Provide the (x, y) coordinate of the cell's center where the given text is located.  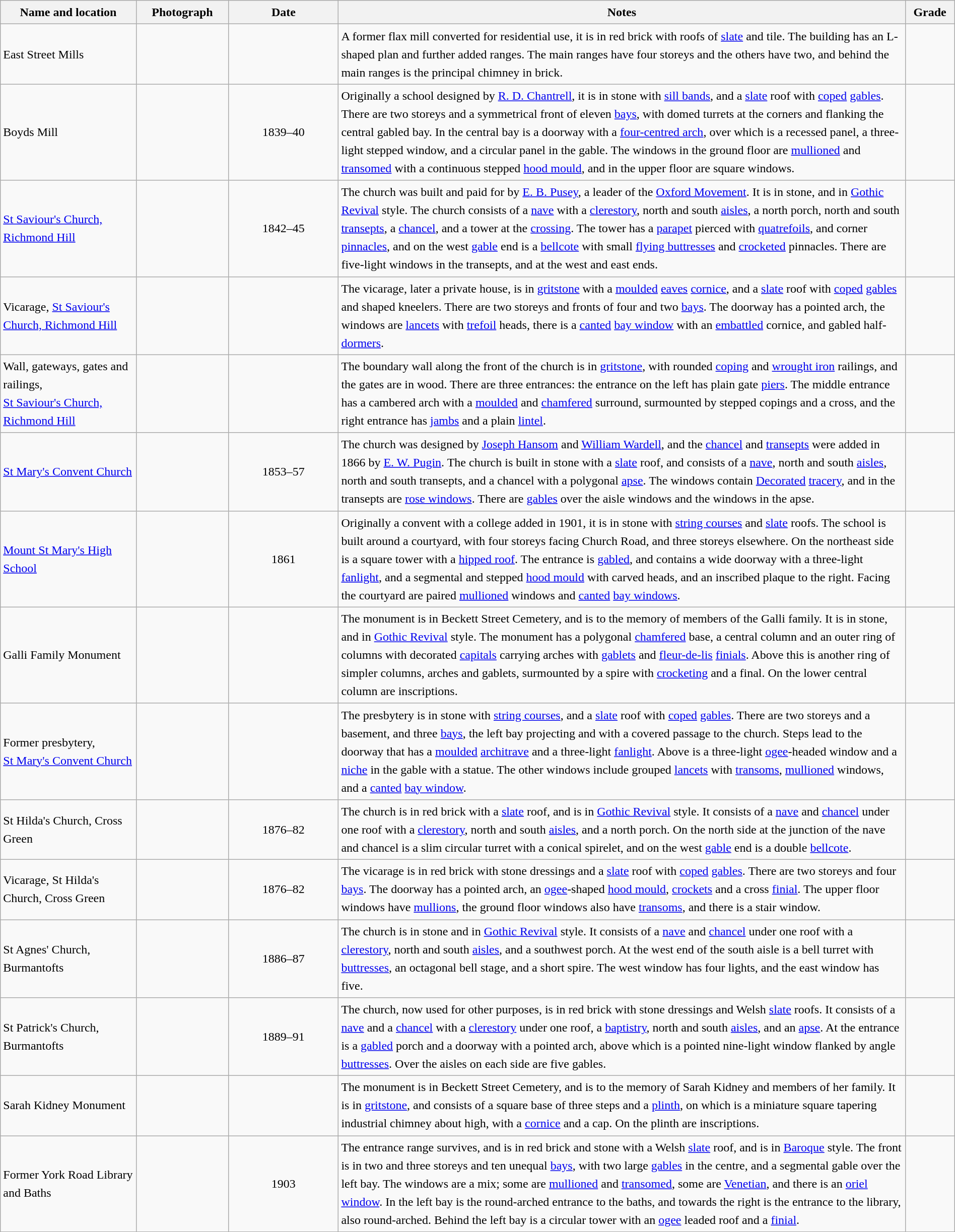
Photograph (182, 12)
St Mary's Convent Church (69, 471)
1842–45 (284, 229)
Vicarage, St Saviour's Church, Richmond Hill (69, 315)
St Saviour's Church, Richmond Hill (69, 229)
Mount St Mary's High School (69, 559)
1903 (284, 1184)
East Street Mills (69, 54)
Former presbytery,St Mary's Convent Church (69, 751)
Boyds Mill (69, 132)
Sarah Kidney Monument (69, 1106)
Vicarage, St Hilda's Church, Cross Green (69, 889)
St Hilda's Church, Cross Green (69, 829)
St Agnes' Church, Burmantofts (69, 959)
1853–57 (284, 471)
Wall, gateways, gates and railings,St Saviour's Church, Richmond Hill (69, 394)
1839–40 (284, 132)
Name and location (69, 12)
1889–91 (284, 1037)
1886–87 (284, 959)
1861 (284, 559)
Former York Road Library and Baths (69, 1184)
St Patrick's Church, Burmantofts (69, 1037)
Notes (622, 12)
Date (284, 12)
Grade (930, 12)
Galli Family Monument (69, 655)
